Return the [X, Y] coordinate for the center point of the cell that contains the specified text.  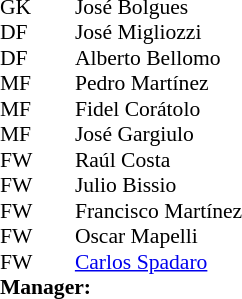
Carlos Spadaro [158, 262]
José Migliozzi [158, 33]
Julio Bissio [158, 185]
Fidel Corátolo [158, 109]
Raúl Costa [158, 160]
José Gargiulo [158, 135]
Pedro Martínez [158, 83]
Oscar Mapelli [158, 237]
Francisco Martínez [158, 211]
Alberto Bellomo [158, 58]
